Extract the [X, Y] coordinate from the center of the cell holding the provided text.  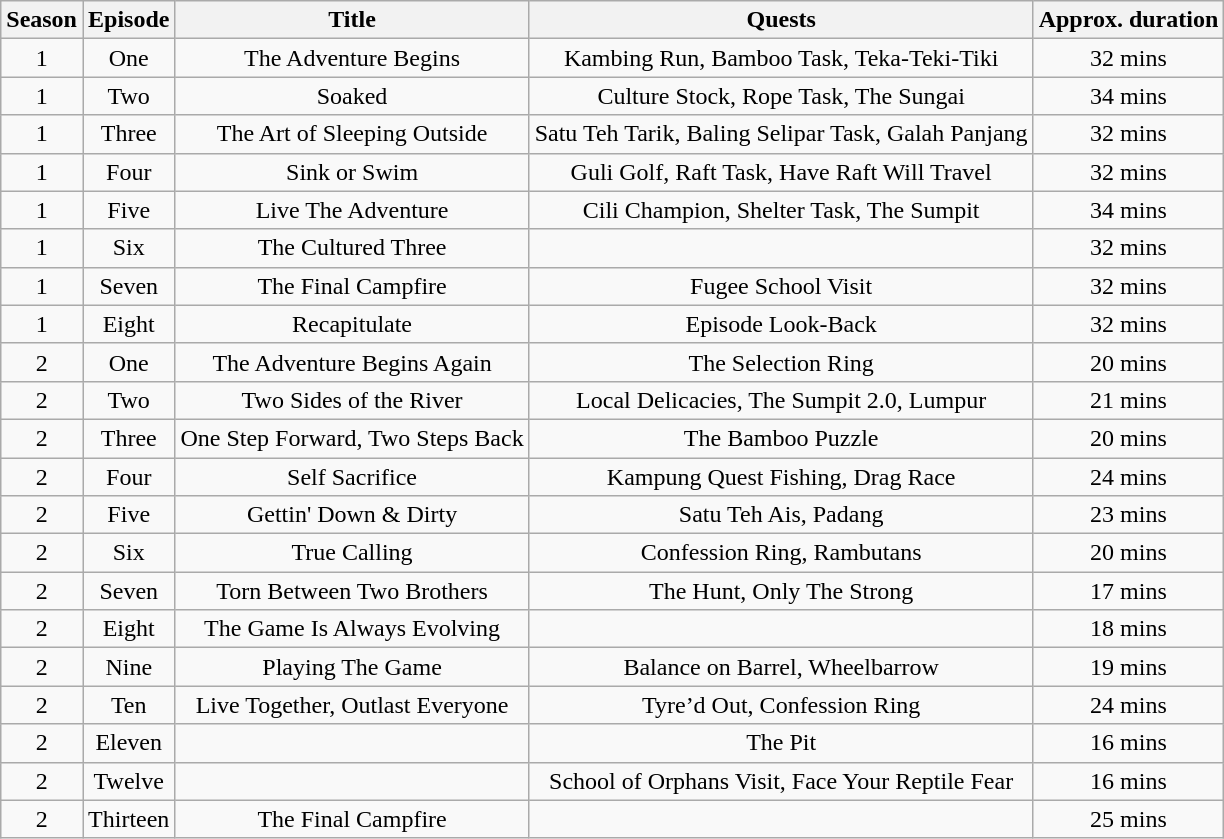
The Adventure Begins Again [352, 362]
Twelve [128, 781]
Playing The Game [352, 667]
23 mins [1128, 515]
Fugee School Visit [781, 286]
Satu Teh Ais, Padang [781, 515]
Culture Stock, Rope Task, The Sungai [781, 96]
School of Orphans Visit, Face Your Reptile Fear [781, 781]
Kambing Run, Bamboo Task, Teka-Teki-Tiki [781, 58]
The Art of Sleeping Outside [352, 134]
Live Together, Outlast Everyone [352, 705]
Confession Ring, Rambutans [781, 553]
Ten [128, 705]
Self Sacrifice [352, 477]
Nine [128, 667]
Thirteen [128, 819]
Gettin' Down & Dirty [352, 515]
True Calling [352, 553]
Soaked [352, 96]
Season [42, 20]
Title [352, 20]
Balance on Barrel, Wheelbarrow [781, 667]
The Cultured Three [352, 248]
The Bamboo Puzzle [781, 438]
The Selection Ring [781, 362]
Sink or Swim [352, 172]
Quests [781, 20]
17 mins [1128, 591]
18 mins [1128, 629]
Approx. duration [1128, 20]
Torn Between Two Brothers [352, 591]
Cili Champion, Shelter Task, The Sumpit [781, 210]
19 mins [1128, 667]
One Step Forward, Two Steps Back [352, 438]
Kampung Quest Fishing, Drag Race [781, 477]
The Adventure Begins [352, 58]
Live The Adventure [352, 210]
Recapitulate [352, 324]
Two Sides of the River [352, 400]
Guli Golf, Raft Task, Have Raft Will Travel [781, 172]
Local Delicacies, The Sumpit 2.0, Lumpur [781, 400]
Satu Teh Tarik, Baling Selipar Task, Galah Panjang [781, 134]
The Hunt, Only The Strong [781, 591]
21 mins [1128, 400]
The Game Is Always Evolving [352, 629]
Eleven [128, 743]
25 mins [1128, 819]
Episode [128, 20]
The Pit [781, 743]
Episode Look-Back [781, 324]
Tyre’d Out, Confession Ring [781, 705]
